Capture the cell that displays the provided text and extract its (x, y) central coordinate. 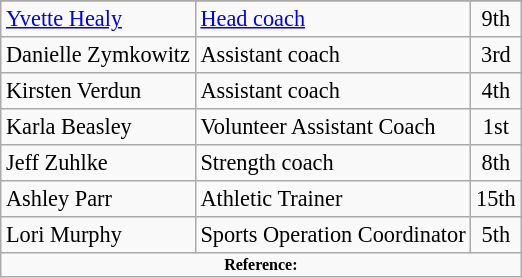
9th (496, 19)
15th (496, 198)
3rd (496, 55)
Ashley Parr (98, 198)
Jeff Zuhlke (98, 162)
Yvette Healy (98, 19)
5th (496, 234)
Danielle Zymkowitz (98, 55)
Volunteer Assistant Coach (333, 126)
1st (496, 126)
Sports Operation Coordinator (333, 234)
Athletic Trainer (333, 198)
Karla Beasley (98, 126)
Reference: (261, 264)
Kirsten Verdun (98, 90)
8th (496, 162)
Strength coach (333, 162)
4th (496, 90)
Lori Murphy (98, 234)
Head coach (333, 19)
